Determine the [X, Y] coordinate at the center of the cell enclosing the given text.  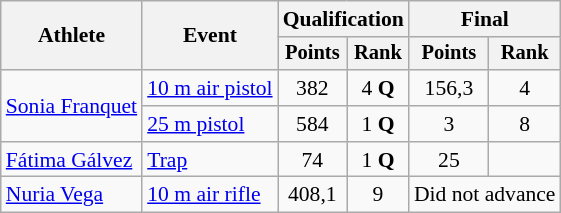
25 m pistol [210, 124]
Athlete [72, 36]
25 [449, 160]
Event [210, 36]
Did not advance [485, 195]
Nuria Vega [72, 195]
Final [485, 19]
4 Q [378, 88]
74 [312, 160]
156,3 [449, 88]
382 [312, 88]
Qualification [344, 19]
584 [312, 124]
Trap [210, 160]
Sonia Franquet [72, 106]
8 [525, 124]
4 [525, 88]
10 m air rifle [210, 195]
3 [449, 124]
9 [378, 195]
408,1 [312, 195]
Fátima Gálvez [72, 160]
10 m air pistol [210, 88]
